Capture the cell that displays the provided text and extract its [x, y] central coordinate. 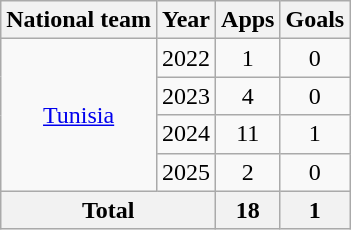
2023 [186, 96]
2025 [186, 172]
11 [248, 134]
Goals [315, 20]
Apps [248, 20]
4 [248, 96]
Tunisia [79, 115]
Year [186, 20]
2 [248, 172]
2022 [186, 58]
18 [248, 210]
National team [79, 20]
2024 [186, 134]
Total [108, 210]
